For the text-containing cell, return its midpoint in [x, y] coordinate format. 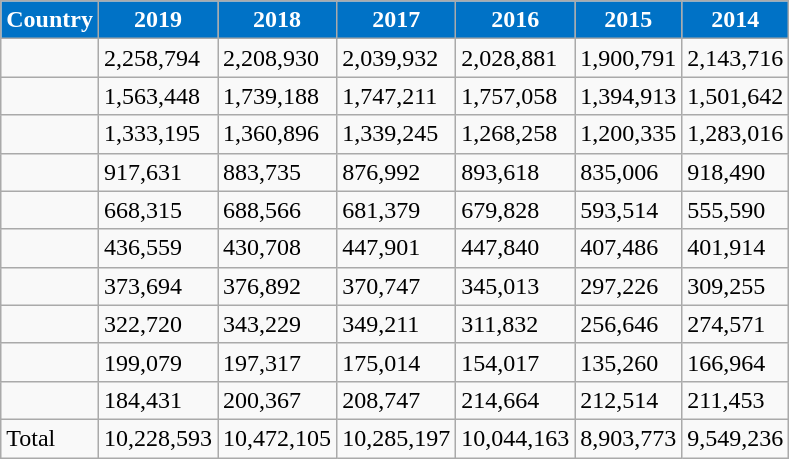
2017 [396, 20]
343,229 [278, 324]
2015 [628, 20]
376,892 [278, 286]
2016 [516, 20]
555,590 [736, 210]
2014 [736, 20]
10,228,593 [158, 438]
200,367 [278, 400]
2,039,932 [396, 58]
214,664 [516, 400]
373,694 [158, 286]
154,017 [516, 362]
835,006 [628, 172]
345,013 [516, 286]
918,490 [736, 172]
175,014 [396, 362]
1,501,642 [736, 96]
447,901 [396, 248]
876,992 [396, 172]
2,258,794 [158, 58]
199,079 [158, 362]
Total [50, 438]
184,431 [158, 400]
1,339,245 [396, 134]
2,028,881 [516, 58]
349,211 [396, 324]
2018 [278, 20]
322,720 [158, 324]
1,360,896 [278, 134]
1,333,195 [158, 134]
1,900,791 [628, 58]
401,914 [736, 248]
10,472,105 [278, 438]
917,631 [158, 172]
9,549,236 [736, 438]
436,559 [158, 248]
208,747 [396, 400]
309,255 [736, 286]
274,571 [736, 324]
2,208,930 [278, 58]
430,708 [278, 248]
311,832 [516, 324]
197,317 [278, 362]
10,285,197 [396, 438]
1,739,188 [278, 96]
688,566 [278, 210]
212,514 [628, 400]
593,514 [628, 210]
1,563,448 [158, 96]
883,735 [278, 172]
211,453 [736, 400]
135,260 [628, 362]
1,747,211 [396, 96]
668,315 [158, 210]
1,268,258 [516, 134]
893,618 [516, 172]
8,903,773 [628, 438]
2,143,716 [736, 58]
1,283,016 [736, 134]
297,226 [628, 286]
681,379 [396, 210]
679,828 [516, 210]
1,394,913 [628, 96]
407,486 [628, 248]
1,200,335 [628, 134]
2019 [158, 20]
447,840 [516, 248]
10,044,163 [516, 438]
370,747 [396, 286]
166,964 [736, 362]
256,646 [628, 324]
Country [50, 20]
1,757,058 [516, 96]
